Pinpoint the cell where the given text exists, returning its [X, Y] midpoint coordinate. 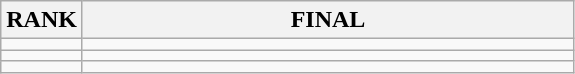
FINAL [328, 20]
RANK [42, 20]
